Determine the [X, Y] coordinate at the center of the cell enclosing the given text.  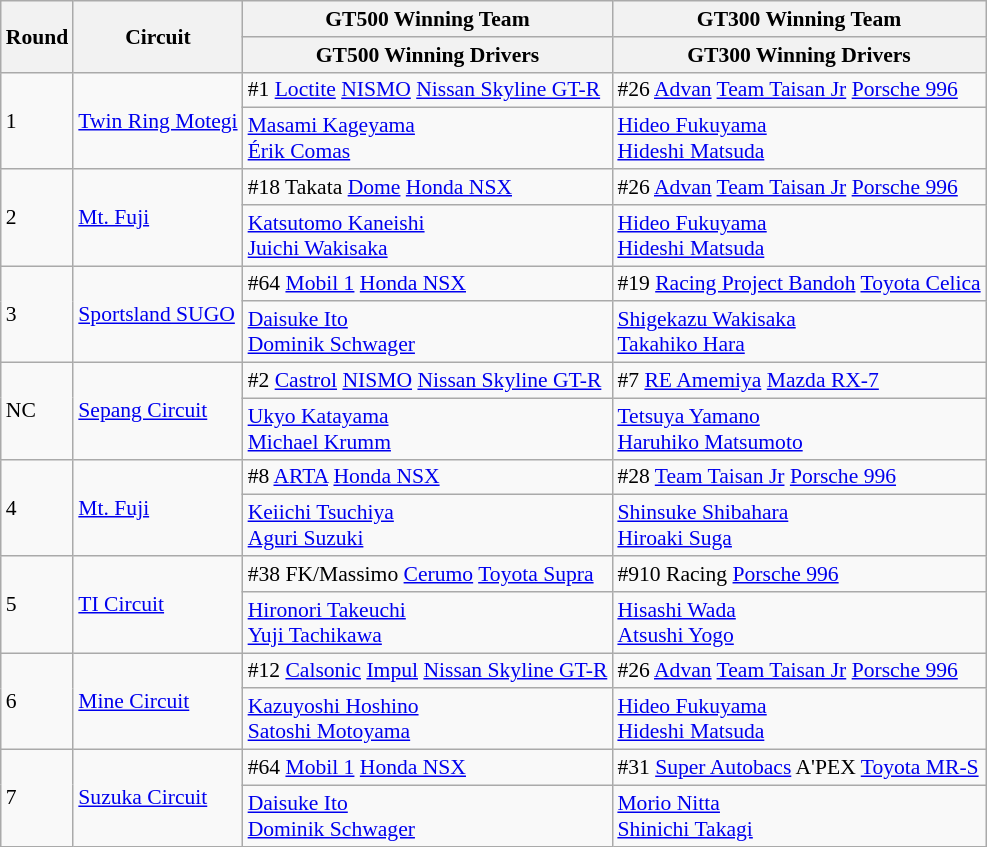
6 [38, 702]
Shigekazu Wakisaka Takahiko Hara [798, 332]
Tetsuya Yamano Haruhiko Matsumoto [798, 428]
#38 FK/Massimo Cerumo Toyota Supra [428, 574]
1 [38, 120]
Morio Nitta Shinichi Takagi [798, 816]
#18 Takata Dome Honda NSX [428, 187]
3 [38, 314]
4 [38, 508]
GT500 Winning Drivers [428, 55]
#19 Racing Project Bandoh Toyota Celica [798, 284]
Sepang Circuit [158, 412]
Hisashi Wada Atsushi Yogo [798, 622]
Twin Ring Motegi [158, 120]
TI Circuit [158, 604]
Shinsuke Shibahara Hiroaki Suga [798, 526]
#2 Castrol NISMO Nissan Skyline GT-R [428, 381]
Mine Circuit [158, 702]
Ukyo Katayama Michael Krumm [428, 428]
7 [38, 798]
GT300 Winning Drivers [798, 55]
#28 Team Taisan Jr Porsche 996 [798, 477]
#910 Racing Porsche 996 [798, 574]
Suzuka Circuit [158, 798]
Kazuyoshi Hoshino Satoshi Motoyama [428, 720]
#1 Loctite NISMO Nissan Skyline GT-R [428, 90]
2 [38, 218]
Round [38, 36]
5 [38, 604]
Masami Kageyama Érik Comas [428, 138]
Katsutomo Kaneishi Juichi Wakisaka [428, 236]
GT500 Winning Team [428, 19]
GT300 Winning Team [798, 19]
Circuit [158, 36]
Hironori Takeuchi Yuji Tachikawa [428, 622]
#8 ARTA Honda NSX [428, 477]
#31 Super Autobacs A'PEX Toyota MR-S [798, 768]
Sportsland SUGO [158, 314]
NC [38, 412]
Keiichi Tsuchiya Aguri Suzuki [428, 526]
#7 RE Amemiya Mazda RX-7 [798, 381]
#12 Calsonic Impul Nissan Skyline GT-R [428, 671]
